Find where the given text appears and provide that cell's center as (X, Y) coordinate. 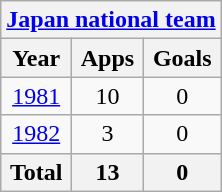
1982 (36, 134)
1981 (36, 96)
Goals (182, 58)
13 (108, 172)
Total (36, 172)
10 (108, 96)
Year (36, 58)
Japan national team (111, 20)
Apps (108, 58)
3 (108, 134)
